From the cell containing the given text, extract its center point as (x, y) coordinate. 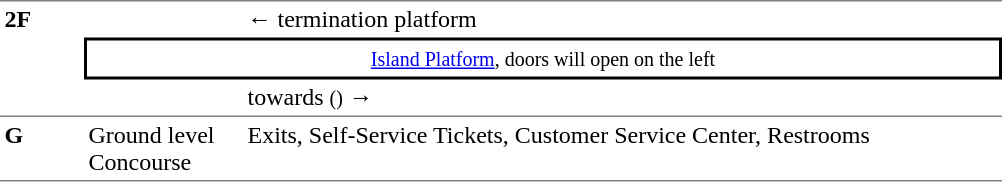
2F (42, 58)
towards () → (622, 99)
G (42, 149)
← termination platform (622, 19)
Ground levelConcourse (164, 149)
Island Platform, doors will open on the left (543, 59)
Exits, Self-Service Tickets, Customer Service Center, Restrooms (622, 149)
